Find where the given text appears and provide that cell's center as (X, Y) coordinate. 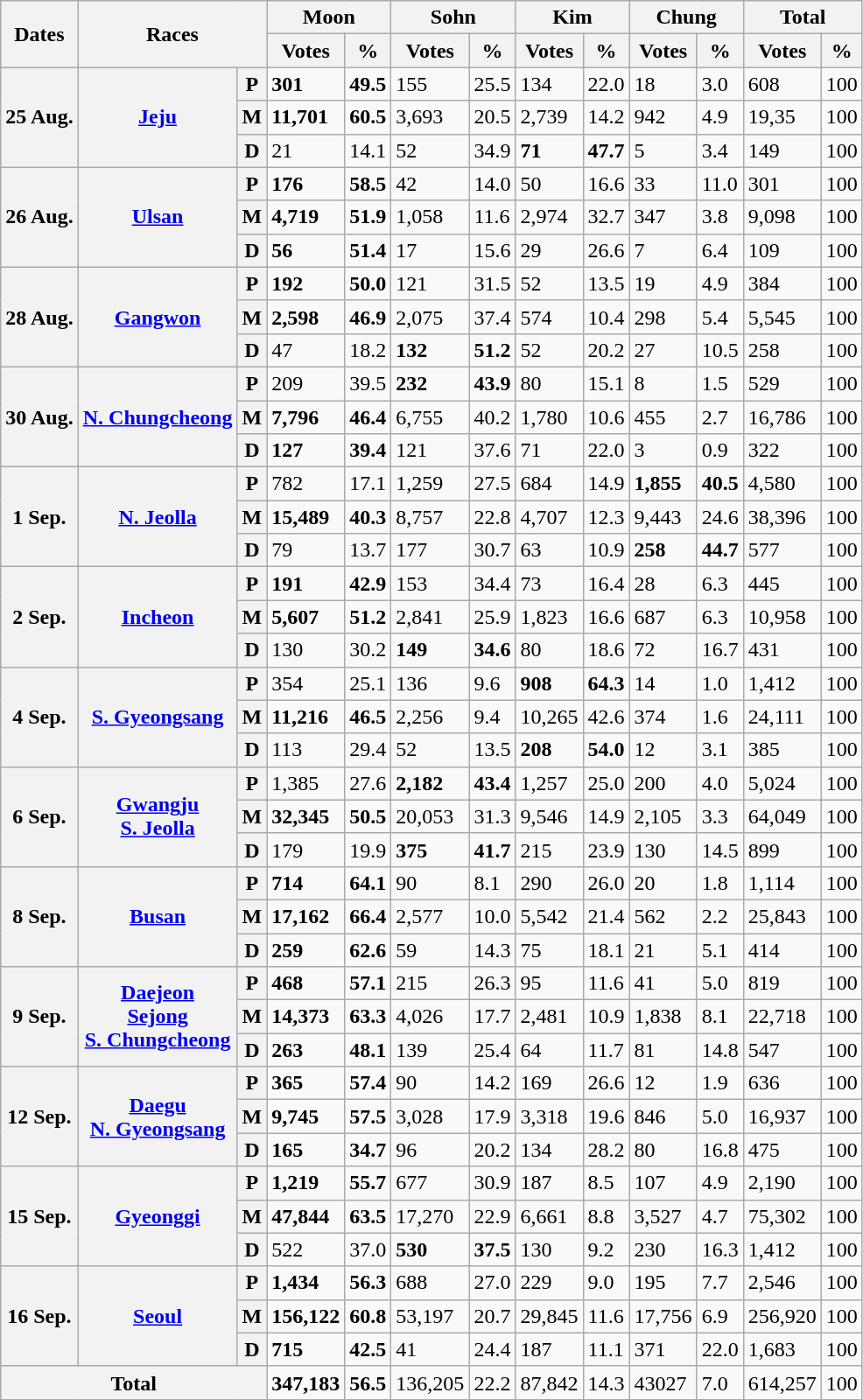
2,598 (306, 317)
19.9 (368, 850)
28 (663, 584)
908 (550, 683)
6.9 (719, 1316)
7.7 (719, 1283)
64 (550, 1050)
12 Sep. (39, 1116)
195 (663, 1283)
10,958 (782, 617)
S. Gyeongsang (158, 717)
11,216 (306, 717)
431 (782, 650)
5.1 (719, 949)
25 Aug. (39, 117)
11.1 (606, 1349)
38,396 (782, 517)
56 (306, 250)
3.4 (719, 150)
2.7 (719, 417)
1.6 (719, 717)
1,114 (782, 883)
17.1 (368, 484)
28 Aug. (39, 317)
63.3 (368, 1017)
29.4 (368, 750)
468 (306, 983)
Moon (329, 17)
9.4 (492, 717)
677 (431, 1183)
59 (431, 949)
4,719 (306, 217)
Seoul (158, 1316)
2,182 (431, 783)
1,385 (306, 783)
5,545 (782, 317)
15 Sep. (39, 1216)
27.0 (492, 1283)
30.9 (492, 1183)
34.4 (492, 584)
28.2 (606, 1150)
3,028 (431, 1116)
19 (663, 283)
547 (782, 1050)
DaejeonSejongS. Chungcheong (158, 1017)
208 (550, 750)
30.7 (492, 550)
16,786 (782, 417)
1,219 (306, 1183)
375 (431, 850)
44.7 (719, 550)
15.1 (606, 383)
14.0 (492, 184)
230 (663, 1249)
6.4 (719, 250)
10.4 (606, 317)
209 (306, 383)
574 (550, 317)
27.6 (368, 783)
37.5 (492, 1249)
8.8 (606, 1216)
24.4 (492, 1349)
1.9 (719, 1083)
714 (306, 883)
15,489 (306, 517)
46.9 (368, 317)
95 (550, 983)
43.9 (492, 383)
43.4 (492, 783)
1,838 (663, 1017)
20,053 (431, 816)
7,796 (306, 417)
155 (431, 84)
179 (306, 850)
14.1 (368, 150)
136,205 (431, 1382)
445 (782, 584)
17,162 (306, 916)
5.4 (719, 317)
16.8 (719, 1150)
40.5 (719, 484)
385 (782, 750)
27.5 (492, 484)
13.7 (368, 550)
322 (782, 451)
2 Sep. (39, 617)
2.2 (719, 916)
75,302 (782, 1216)
1.5 (719, 383)
22.8 (492, 517)
2,739 (550, 117)
37.4 (492, 317)
17.9 (492, 1116)
3,527 (663, 1216)
4,707 (550, 517)
25.9 (492, 617)
79 (306, 550)
17,270 (431, 1216)
232 (431, 383)
63.5 (368, 1216)
8.5 (606, 1183)
14 (663, 683)
24,111 (782, 717)
25,843 (782, 916)
Kim (572, 17)
23.9 (606, 850)
30 Aug. (39, 416)
21.4 (606, 916)
Jeju (158, 117)
256,920 (782, 1316)
50.0 (368, 283)
47 (306, 350)
29 (550, 250)
42.9 (368, 584)
Busan (158, 916)
22,718 (782, 1017)
2,841 (431, 617)
475 (782, 1150)
17.7 (492, 1017)
22.9 (492, 1216)
15.6 (492, 250)
62.6 (368, 949)
7.0 (719, 1382)
50.5 (368, 816)
8 Sep. (39, 916)
47.7 (606, 150)
1,257 (550, 783)
16.3 (719, 1249)
57.5 (368, 1116)
2,546 (782, 1283)
6,661 (550, 1216)
Gyeonggi (158, 1216)
259 (306, 949)
846 (663, 1116)
31.3 (492, 816)
DaeguN. Gyeongsang (158, 1116)
127 (306, 451)
8,757 (431, 517)
7 (663, 250)
39.5 (368, 383)
26.0 (606, 883)
60.8 (368, 1316)
34.6 (492, 650)
18.1 (606, 949)
58.5 (368, 184)
136 (431, 683)
16 Sep. (39, 1316)
2,256 (431, 717)
Ulsan (158, 217)
73 (550, 584)
14.5 (719, 850)
20.5 (492, 117)
0.9 (719, 451)
942 (663, 117)
8 (663, 383)
33 (663, 184)
31.5 (492, 283)
11.0 (719, 184)
5,542 (550, 916)
19,35 (782, 117)
16.7 (719, 650)
14,373 (306, 1017)
25.1 (368, 683)
16,937 (782, 1116)
55.7 (368, 1183)
636 (782, 1083)
3.1 (719, 750)
371 (663, 1349)
22.2 (492, 1382)
9,443 (663, 517)
57.4 (368, 1083)
1,683 (782, 1349)
56.5 (368, 1382)
49.5 (368, 84)
298 (663, 317)
139 (431, 1050)
4,026 (431, 1017)
2,577 (431, 916)
715 (306, 1349)
4.0 (719, 783)
50 (550, 184)
2,105 (663, 816)
9 Sep. (39, 1017)
684 (550, 484)
40.3 (368, 517)
18 (663, 84)
365 (306, 1083)
64.3 (606, 683)
26 Aug. (39, 217)
2,190 (782, 1183)
782 (306, 484)
9.2 (606, 1249)
1,434 (306, 1283)
1,855 (663, 484)
522 (306, 1249)
60.5 (368, 117)
25.0 (606, 783)
176 (306, 184)
688 (431, 1283)
11,701 (306, 117)
9,546 (550, 816)
46.4 (368, 417)
19.6 (606, 1116)
5,607 (306, 617)
42.5 (368, 1349)
30.2 (368, 650)
66.4 (368, 916)
81 (663, 1050)
1,259 (431, 484)
48.1 (368, 1050)
39.4 (368, 451)
153 (431, 584)
614,257 (782, 1382)
20.7 (492, 1316)
32,345 (306, 816)
24.6 (719, 517)
47,844 (306, 1216)
51.4 (368, 250)
25.5 (492, 84)
18.6 (606, 650)
16.4 (606, 584)
1.8 (719, 883)
530 (431, 1249)
56.3 (368, 1283)
14.8 (719, 1050)
1.0 (719, 683)
109 (782, 250)
132 (431, 350)
64,049 (782, 816)
165 (306, 1150)
10,265 (550, 717)
37.6 (492, 451)
4 Sep. (39, 717)
263 (306, 1050)
64.1 (368, 883)
12.3 (606, 517)
63 (550, 550)
577 (782, 550)
169 (550, 1083)
Dates (39, 34)
4,580 (782, 484)
9.6 (492, 683)
Gangwon (158, 317)
107 (663, 1183)
177 (431, 550)
42.6 (606, 717)
9,745 (306, 1116)
11.7 (606, 1050)
10.0 (492, 916)
10.5 (719, 350)
GwangjuS. Jeolla (158, 816)
26.3 (492, 983)
3.0 (719, 84)
347,183 (306, 1382)
4.7 (719, 1216)
42 (431, 184)
53,197 (431, 1316)
57.1 (368, 983)
2,481 (550, 1017)
29,845 (550, 1316)
191 (306, 584)
9,098 (782, 217)
27 (663, 350)
6 Sep. (39, 816)
3.3 (719, 816)
Chung (686, 17)
455 (663, 417)
3,318 (550, 1116)
5 (663, 150)
46.5 (368, 717)
562 (663, 916)
229 (550, 1283)
75 (550, 949)
1,823 (550, 617)
43027 (663, 1382)
1 Sep. (39, 517)
37.0 (368, 1249)
2,075 (431, 317)
529 (782, 383)
34.9 (492, 150)
384 (782, 283)
156,122 (306, 1316)
899 (782, 850)
41.7 (492, 850)
54.0 (606, 750)
687 (663, 617)
87,842 (550, 1382)
1,780 (550, 417)
608 (782, 84)
192 (306, 283)
6,755 (431, 417)
17,756 (663, 1316)
34.7 (368, 1150)
2,974 (550, 217)
40.2 (492, 417)
3.8 (719, 217)
17 (431, 250)
25.4 (492, 1050)
96 (431, 1150)
9.0 (606, 1283)
10.6 (606, 417)
414 (782, 949)
Races (172, 34)
32.7 (606, 217)
354 (306, 683)
819 (782, 983)
N. Chungcheong (158, 416)
1,058 (431, 217)
3 (663, 451)
N. Jeolla (158, 517)
Sohn (453, 17)
374 (663, 717)
113 (306, 750)
3,693 (431, 117)
20 (663, 883)
18.2 (368, 350)
72 (663, 650)
51.9 (368, 217)
347 (663, 217)
200 (663, 783)
5,024 (782, 783)
Incheon (158, 617)
290 (550, 883)
